Extract the [x, y] coordinate from the center of the cell holding the provided text.  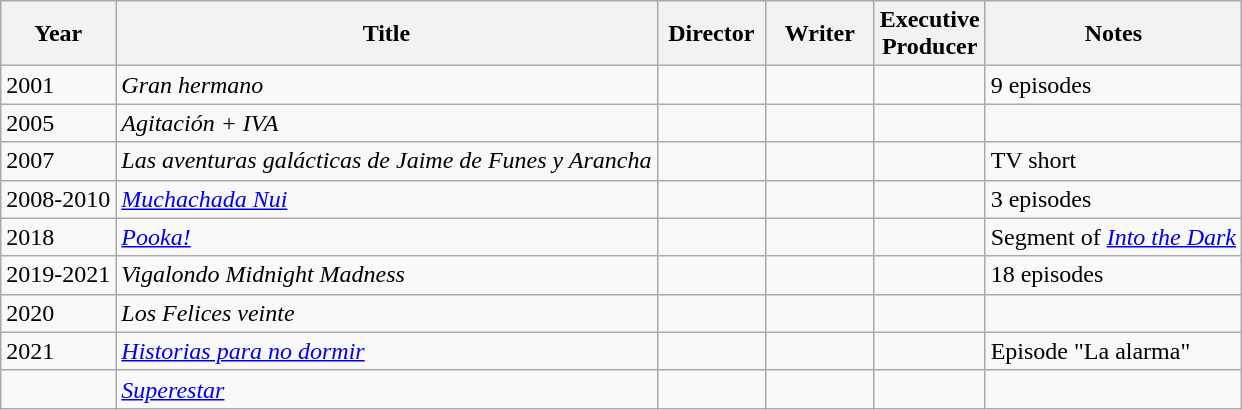
2005 [58, 123]
2018 [58, 237]
Director [712, 34]
Year [58, 34]
9 episodes [1113, 85]
Historias para no dormir [386, 351]
Pooka! [386, 237]
Writer [820, 34]
2007 [58, 161]
2020 [58, 313]
2008-2010 [58, 199]
Superestar [386, 389]
18 episodes [1113, 275]
Gran hermano [386, 85]
Muchachada Nui [386, 199]
Las aventuras galácticas de Jaime de Funes y Arancha [386, 161]
Notes [1113, 34]
Segment of Into the Dark [1113, 237]
Agitación + IVA [386, 123]
2019-2021 [58, 275]
ExecutiveProducer [930, 34]
Episode "La alarma" [1113, 351]
2001 [58, 85]
Vigalondo Midnight Madness [386, 275]
TV short [1113, 161]
2021 [58, 351]
Los Felices veinte [386, 313]
Title [386, 34]
3 episodes [1113, 199]
